Identify which cell holds the provided text, then report its (X, Y) central coordinate. 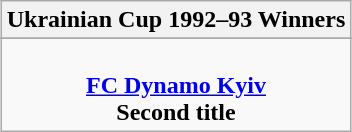
FC Dynamo KyivSecond title (176, 85)
Ukrainian Cup 1992–93 Winners (176, 20)
